Return the (X, Y) coordinate for the center point of the cell that contains the specified text.  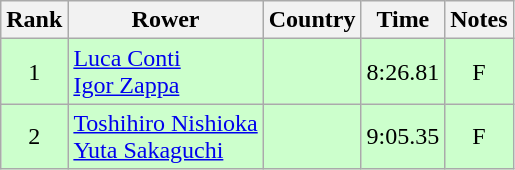
2 (34, 136)
Time (403, 20)
1 (34, 72)
Notes (479, 20)
Toshihiro NishiokaYuta Sakaguchi (166, 136)
Country (312, 20)
9:05.35 (403, 136)
Luca ContiIgor Zappa (166, 72)
Rower (166, 20)
8:26.81 (403, 72)
Rank (34, 20)
